Pinpoint the cell where the given text exists, returning its [x, y] midpoint coordinate. 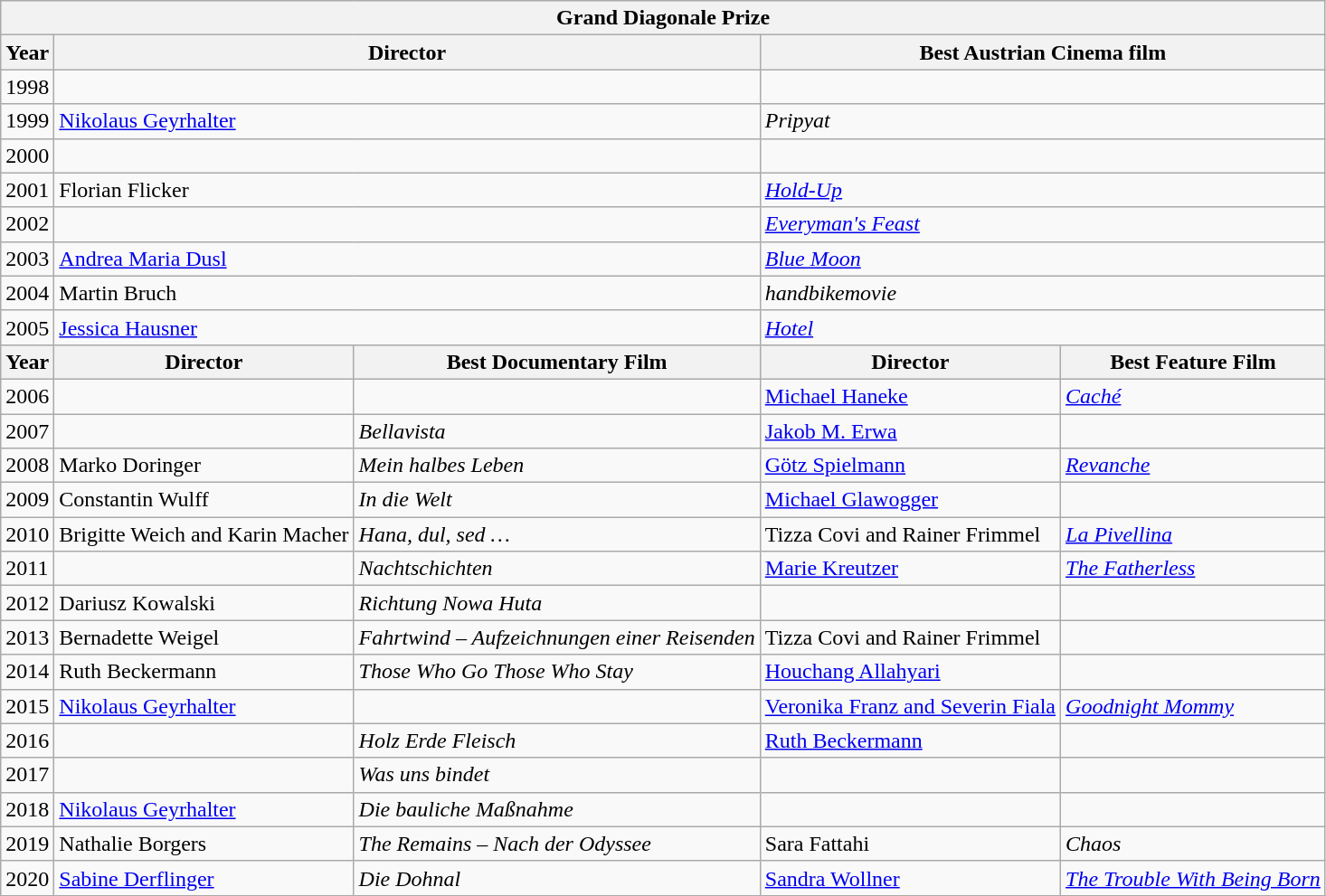
Goodnight Mommy [1194, 706]
2003 [27, 259]
Everyman's Feast [1042, 224]
2019 [27, 844]
Michael Glawogger [910, 500]
Was uns bindet [557, 775]
Best Documentary Film [557, 362]
Andrea Maria Dusl [407, 259]
2018 [27, 809]
2016 [27, 740]
2014 [27, 672]
Holz Erde Fleisch [557, 740]
Hold-Up [1042, 190]
2013 [27, 637]
Houchang Allahyari [910, 672]
Constantin Wulff [204, 500]
Michael Haneke [910, 396]
2008 [27, 466]
Sandra Wollner [910, 878]
2009 [27, 500]
Martin Bruch [407, 293]
Revanche [1194, 466]
Grand Diagonale Prize [664, 18]
Bernadette Weigel [204, 637]
Fahrtwind – Aufzeichnungen einer Reisenden [557, 637]
Best Feature Film [1194, 362]
Pripyat [1042, 121]
Sara Fattahi [910, 844]
Marko Doringer [204, 466]
La Pivellina [1194, 534]
Chaos [1194, 844]
2017 [27, 775]
In die Welt [557, 500]
2006 [27, 396]
2012 [27, 603]
Die Dohnal [557, 878]
Jakob M. Erwa [910, 431]
Jessica Hausner [407, 327]
Mein halbes Leben [557, 466]
2004 [27, 293]
Veronika Franz and Severin Fiala [910, 706]
2001 [27, 190]
Sabine Derflinger [204, 878]
handbikemovie [1042, 293]
The Trouble With Being Born [1194, 878]
2000 [27, 156]
1999 [27, 121]
Those Who Go Those Who Stay [557, 672]
Nathalie Borgers [204, 844]
Hana, dul, sed … [557, 534]
Götz Spielmann [910, 466]
Richtung Nowa Huta [557, 603]
2010 [27, 534]
Hotel [1042, 327]
2015 [27, 706]
Dariusz Kowalski [204, 603]
Blue Moon [1042, 259]
2011 [27, 569]
The Remains – Nach der Odyssee [557, 844]
2002 [27, 224]
2005 [27, 327]
Marie Kreutzer [910, 569]
Caché [1194, 396]
2007 [27, 431]
Bellavista [557, 431]
Best Austrian Cinema film [1042, 52]
The Fatherless [1194, 569]
Nachtschichten [557, 569]
Florian Flicker [407, 190]
Die bauliche Maßnahme [557, 809]
Brigitte Weich and Karin Macher [204, 534]
1998 [27, 87]
2020 [27, 878]
